From the cell containing the given text, extract its center point as (x, y) coordinate. 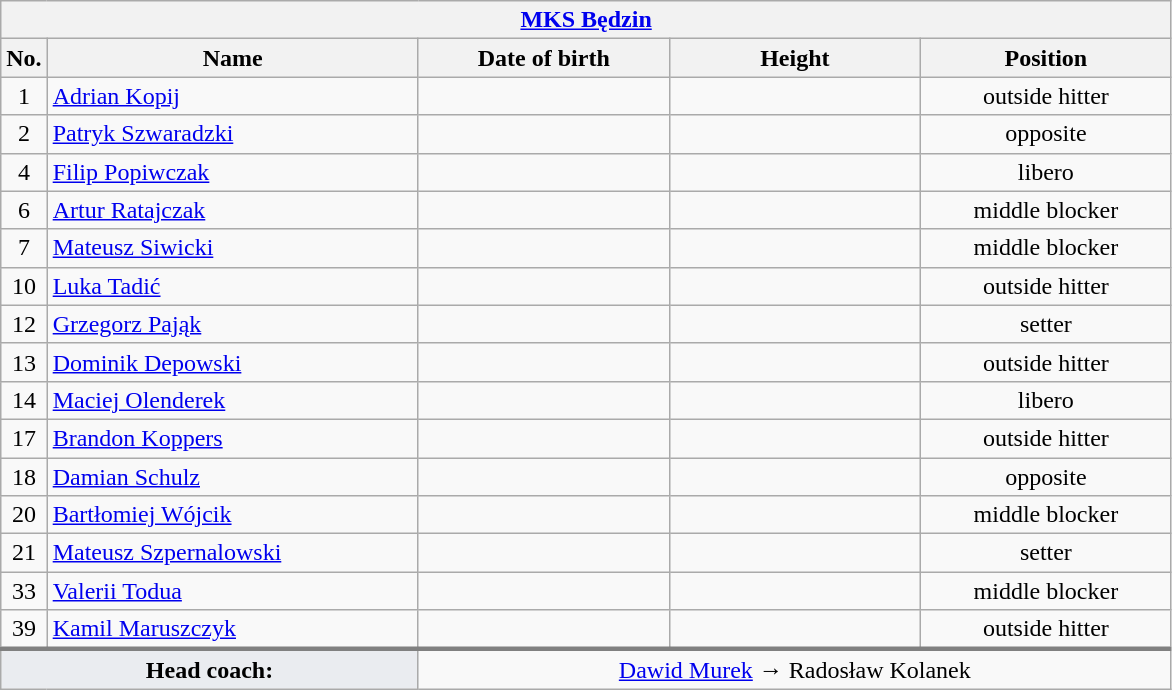
No. (24, 58)
Filip Popiwczak (232, 172)
MKS Będzin (586, 20)
Mateusz Siwicki (232, 248)
Position (1046, 58)
Patryk Szwaradzki (232, 134)
39 (24, 630)
20 (24, 515)
1 (24, 96)
7 (24, 248)
2 (24, 134)
Brandon Koppers (232, 438)
Grzegorz Pająk (232, 324)
Name (232, 58)
Valerii Todua (232, 591)
Dawid Murek → Radosław Kolanek (794, 669)
Luka Tadić (232, 286)
Maciej Olenderek (232, 400)
Head coach: (210, 669)
13 (24, 362)
Dominik Depowski (232, 362)
Date of birth (544, 58)
Height (794, 58)
17 (24, 438)
33 (24, 591)
Mateusz Szpernalowski (232, 553)
Adrian Kopij (232, 96)
4 (24, 172)
Bartłomiej Wójcik (232, 515)
21 (24, 553)
18 (24, 477)
14 (24, 400)
6 (24, 210)
12 (24, 324)
Damian Schulz (232, 477)
Artur Ratajczak (232, 210)
10 (24, 286)
Kamil Maruszczyk (232, 630)
